From the cell containing the given text, extract its center point as (X, Y) coordinate. 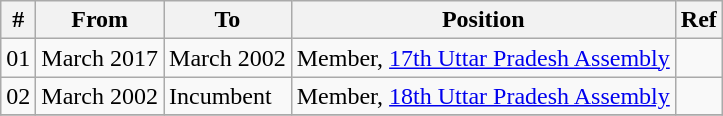
Member, 17th Uttar Pradesh Assembly (483, 58)
Ref (698, 20)
Member, 18th Uttar Pradesh Assembly (483, 96)
Incumbent (228, 96)
02 (18, 96)
From (100, 20)
Position (483, 20)
# (18, 20)
To (228, 20)
01 (18, 58)
March 2017 (100, 58)
